Pinpoint the cell where the given text exists, returning its [X, Y] midpoint coordinate. 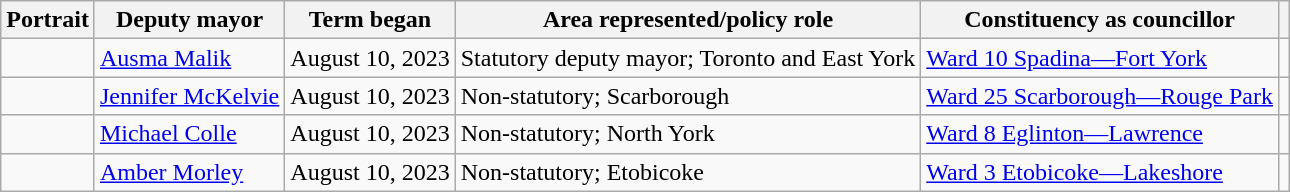
Ward 10 Spadina—Fort York [1100, 58]
Non-statutory; Etobicoke [688, 172]
Statutory deputy mayor; Toronto and East York [688, 58]
Ward 8 Eglinton—Lawrence [1100, 134]
Deputy mayor [189, 20]
Ward 25 Scarborough—Rouge Park [1100, 96]
Portrait [48, 20]
Jennifer McKelvie [189, 96]
Amber Morley [189, 172]
Ward 3 Etobicoke—Lakeshore [1100, 172]
Michael Colle [189, 134]
Constituency as councillor [1100, 20]
Area represented/policy role [688, 20]
Non-statutory; North York [688, 134]
Ausma Malik [189, 58]
Non-statutory; Scarborough [688, 96]
Term began [370, 20]
